From the cell containing the given text, extract its center point as (x, y) coordinate. 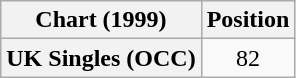
82 (248, 58)
Chart (1999) (101, 20)
UK Singles (OCC) (101, 58)
Position (248, 20)
